Identify which cell holds the provided text, then report its [x, y] central coordinate. 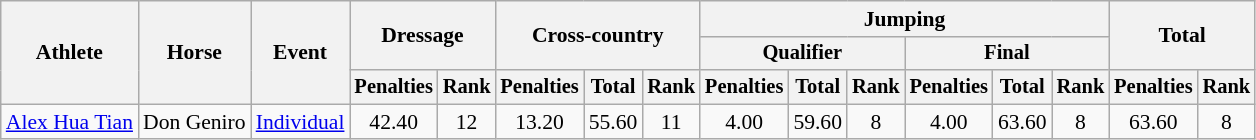
Event [300, 52]
Qualifier [802, 54]
Dressage [423, 36]
Don Geniro [194, 122]
Athlete [70, 52]
Cross-country [598, 36]
Horse [194, 52]
11 [671, 122]
Jumping [904, 19]
13.20 [539, 122]
Final [1008, 54]
Alex Hua Tian [70, 122]
42.40 [394, 122]
59.60 [818, 122]
55.60 [614, 122]
12 [467, 122]
Individual [300, 122]
